Scan for the cell matching the given text and deliver its (X, Y) coordinate at center. 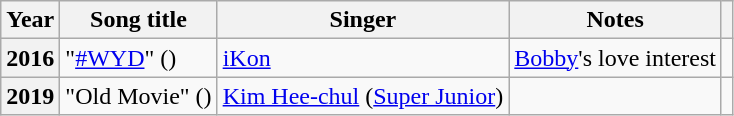
iKon (363, 58)
2019 (30, 96)
Song title (138, 20)
"#WYD" () (138, 58)
Singer (363, 20)
"Old Movie" () (138, 96)
2016 (30, 58)
Year (30, 20)
Notes (616, 20)
Bobby's love interest (616, 58)
Kim Hee-chul (Super Junior) (363, 96)
